Pinpoint the cell where the given text exists, returning its [X, Y] midpoint coordinate. 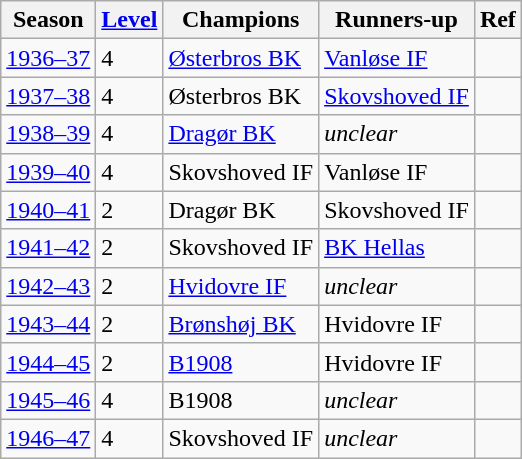
1940–41 [48, 210]
BK Hellas [397, 248]
1945–46 [48, 400]
1941–42 [48, 248]
1937–38 [48, 96]
Ref [498, 20]
1944–45 [48, 362]
1943–44 [48, 324]
1939–40 [48, 172]
1938–39 [48, 134]
1942–43 [48, 286]
1936–37 [48, 58]
Runners-up [397, 20]
Brønshøj BK [241, 324]
1946–47 [48, 438]
Season [48, 20]
Champions [241, 20]
Level [130, 20]
